From the cell containing the given text, extract its center point as [X, Y] coordinate. 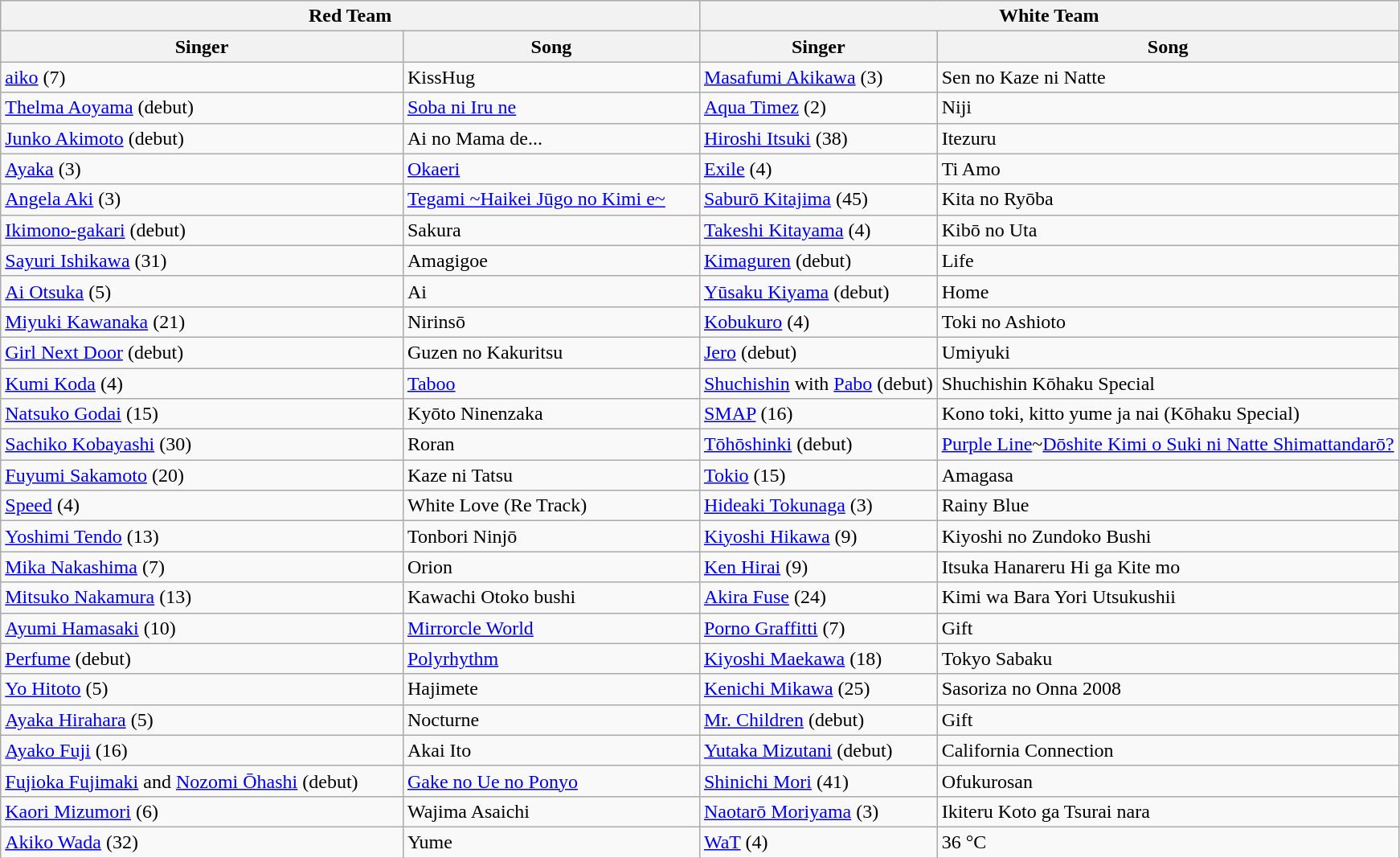
Gake no Ue no Ponyo [551, 781]
Ikiteru Koto ga Tsurai nara [1168, 811]
Kita no Ryōba [1168, 199]
Amagigoe [551, 261]
KissHug [551, 77]
Ikimono-gakari (debut) [203, 230]
Akai Ito [551, 750]
Ayako Fuji (16) [203, 750]
Kaori Mizumori (6) [203, 811]
36 °C [1168, 842]
Yutaka Mizutani (debut) [818, 750]
Wajima Asaichi [551, 811]
WaT (4) [818, 842]
Sen no Kaze ni Natte [1168, 77]
Sayuri Ishikawa (31) [203, 261]
Ayaka (3) [203, 169]
Roran [551, 445]
Life [1168, 261]
Jero (debut) [818, 352]
Girl Next Door (debut) [203, 352]
Niji [1168, 108]
Tonbori Ninjō [551, 536]
Kaze ni Tatsu [551, 475]
Natsuko Godai (15) [203, 414]
Miyuki Kawanaka (21) [203, 322]
Nirinsō [551, 322]
Sachiko Kobayashi (30) [203, 445]
Home [1168, 291]
Rainy Blue [1168, 506]
Fujioka Fujimaki and Nozomi Ōhashi (debut) [203, 781]
Hajimete [551, 689]
Kiyoshi no Zundoko Bushi [1168, 536]
Nocturne [551, 720]
Shuchishin Kōhaku Special [1168, 384]
aiko (7) [203, 77]
California Connection [1168, 750]
Amagasa [1168, 475]
Yume [551, 842]
Speed (4) [203, 506]
Kobukuro (4) [818, 322]
Mirrorcle World [551, 628]
Junko Akimoto (debut) [203, 138]
Kumi Koda (4) [203, 384]
Masafumi Akikawa (3) [818, 77]
Hideaki Tokunaga (3) [818, 506]
Tokyo Sabaku [1168, 659]
Kiyoshi Maekawa (18) [818, 659]
Soba ni Iru ne [551, 108]
Ayaka Hirahara (5) [203, 720]
Toki no Ashioto [1168, 322]
Ai no Mama de... [551, 138]
Mika Nakashima (7) [203, 567]
Ken Hirai (9) [818, 567]
Kawachi Otoko bushi [551, 597]
Ayumi Hamasaki (10) [203, 628]
Akira Fuse (24) [818, 597]
Sasoriza no Onna 2008 [1168, 689]
Exile (4) [818, 169]
Takeshi Kitayama (4) [818, 230]
Mitsuko Nakamura (13) [203, 597]
Tōhōshinki (debut) [818, 445]
Mr. Children (debut) [818, 720]
Guzen no Kakuritsu [551, 352]
Fuyumi Sakamoto (20) [203, 475]
Umiyuki [1168, 352]
Yo Hitoto (5) [203, 689]
Kimi wa Bara Yori Utsukushii [1168, 597]
Taboo [551, 384]
Kono toki, kitto yume ja nai (Kōhaku Special) [1168, 414]
Itezuru [1168, 138]
Yoshimi Tendo (13) [203, 536]
Perfume (debut) [203, 659]
White Love (Re Track) [551, 506]
Tegami ~Haikei Jūgo no Kimi e~ [551, 199]
Kibō no Uta [1168, 230]
Kiyoshi Hikawa (9) [818, 536]
Porno Graffitti (7) [818, 628]
Ofukurosan [1168, 781]
Orion [551, 567]
Itsuka Hanareru Hi ga Kite mo [1168, 567]
Okaeri [551, 169]
Naotarō Moriyama (3) [818, 811]
Angela Aki (3) [203, 199]
Shinichi Mori (41) [818, 781]
Saburō Kitajima (45) [818, 199]
Purple Line~Dōshite Kimi o Suki ni Natte Shimattandarō? [1168, 445]
Sakura [551, 230]
Aqua Timez (2) [818, 108]
Tokio (15) [818, 475]
Ai Otsuka (5) [203, 291]
Kyōto Ninenzaka [551, 414]
Thelma Aoyama (debut) [203, 108]
Ti Amo [1168, 169]
White Team [1049, 16]
Akiko Wada (32) [203, 842]
Yūsaku Kiyama (debut) [818, 291]
SMAP (16) [818, 414]
Polyrhythm [551, 659]
Shuchishin with Pabo (debut) [818, 384]
Ai [551, 291]
Hiroshi Itsuki (38) [818, 138]
Kenichi Mikawa (25) [818, 689]
Kimaguren (debut) [818, 261]
Red Team [350, 16]
